Search for the cell housing the specified text and yield its (X, Y) center coordinate. 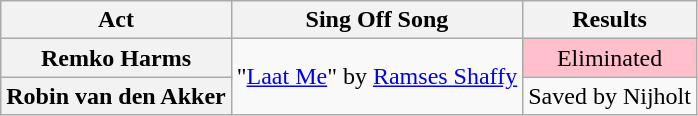
Robin van den Akker (116, 96)
Act (116, 20)
Results (610, 20)
Saved by Nijholt (610, 96)
Sing Off Song (376, 20)
Eliminated (610, 58)
Remko Harms (116, 58)
"Laat Me" by Ramses Shaffy (376, 77)
